Determine the (x, y) coordinate at the center of the cell enclosing the given text.  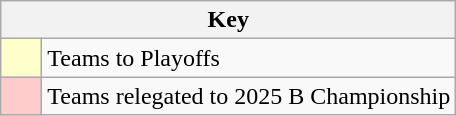
Key (228, 20)
Teams relegated to 2025 B Championship (249, 96)
Teams to Playoffs (249, 58)
